Return the [X, Y] coordinate for the center point of the cell that contains the specified text.  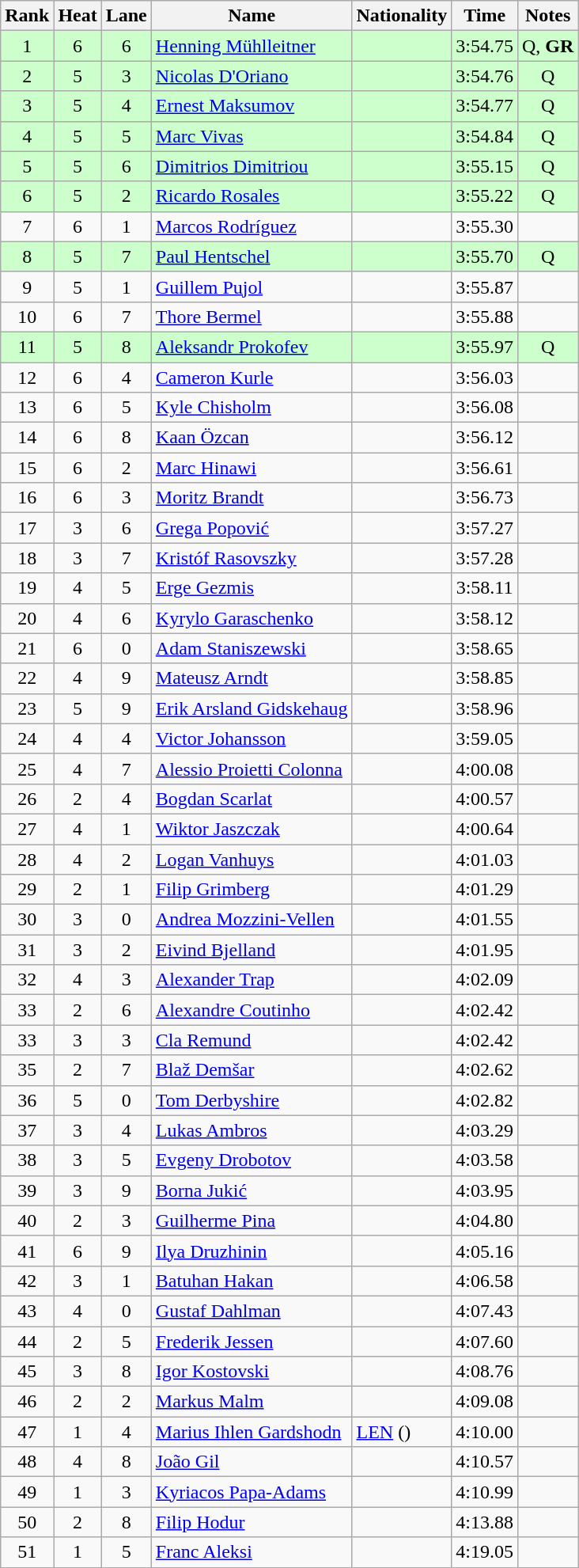
4:01.29 [485, 890]
Marius Ihlen Gardshodn [252, 1432]
Cameron Kurle [252, 378]
Bogdan Scarlat [252, 799]
50 [27, 1522]
3:55.15 [485, 166]
25 [27, 769]
4:00.64 [485, 829]
4:01.95 [485, 950]
Blaž Demšar [252, 1070]
49 [27, 1492]
3:56.03 [485, 378]
Ricardo Rosales [252, 196]
10 [27, 317]
Aleksandr Prokofev [252, 347]
3:55.88 [485, 317]
4:07.43 [485, 1311]
Evgeny Drobotov [252, 1160]
Marc Vivas [252, 136]
3:58.11 [485, 588]
Alexandre Coutinho [252, 1010]
3:58.85 [485, 678]
Filip Hodur [252, 1522]
13 [27, 408]
4:10.00 [485, 1432]
4:10.57 [485, 1462]
Andrea Mozzini-Vellen [252, 920]
3:55.87 [485, 287]
3:58.12 [485, 618]
Erge Gezmis [252, 588]
Ernest Maksumov [252, 106]
3:56.73 [485, 498]
40 [27, 1221]
Kristóf Rasovszky [252, 558]
LEN () [402, 1432]
35 [27, 1070]
Igor Kostovski [252, 1372]
Cla Remund [252, 1040]
4:06.58 [485, 1281]
4:05.16 [485, 1251]
28 [27, 859]
51 [27, 1552]
4:13.88 [485, 1522]
Guillem Pujol [252, 287]
Dimitrios Dimitriou [252, 166]
42 [27, 1281]
Frederik Jessen [252, 1342]
4:02.82 [485, 1100]
36 [27, 1100]
Nicolas D'Oriano [252, 76]
Henning Mühlleitner [252, 46]
22 [27, 678]
Batuhan Hakan [252, 1281]
Victor Johansson [252, 738]
4:01.03 [485, 859]
Alexander Trap [252, 980]
20 [27, 618]
Time [485, 16]
Mateusz Arndt [252, 678]
Lukas Ambros [252, 1130]
Markus Malm [252, 1402]
Name [252, 16]
Nationality [402, 16]
Notes [547, 16]
Erik Arsland Gidskehaug [252, 708]
4:07.60 [485, 1342]
48 [27, 1462]
44 [27, 1342]
38 [27, 1160]
Lane [127, 16]
Tom Derbyshire [252, 1100]
3:56.61 [485, 468]
Heat [78, 16]
Adam Staniszewski [252, 648]
4:01.55 [485, 920]
Moritz Brandt [252, 498]
19 [27, 588]
45 [27, 1372]
4:00.08 [485, 769]
26 [27, 799]
23 [27, 708]
Q, GR [547, 46]
3:59.05 [485, 738]
4:02.62 [485, 1070]
3:54.75 [485, 46]
Marcos Rodríguez [252, 226]
12 [27, 378]
39 [27, 1190]
Kyriacos Papa-Adams [252, 1492]
3:56.08 [485, 408]
41 [27, 1251]
Kaan Özcan [252, 438]
11 [27, 347]
17 [27, 528]
João Gil [252, 1462]
Eivind Bjelland [252, 950]
30 [27, 920]
43 [27, 1311]
Alessio Proietti Colonna [252, 769]
3:55.70 [485, 256]
Kyrylo Garaschenko [252, 618]
3:54.76 [485, 76]
47 [27, 1432]
Borna Jukić [252, 1190]
Grega Popović [252, 528]
Filip Grimberg [252, 890]
21 [27, 648]
4:08.76 [485, 1372]
3:58.65 [485, 648]
3:54.84 [485, 136]
Franc Aleksi [252, 1552]
4:09.08 [485, 1402]
3:55.30 [485, 226]
3:55.97 [485, 347]
Kyle Chisholm [252, 408]
27 [27, 829]
Paul Hentschel [252, 256]
3:57.27 [485, 528]
3:55.22 [485, 196]
29 [27, 890]
3:57.28 [485, 558]
Thore Bermel [252, 317]
4:03.95 [485, 1190]
16 [27, 498]
4:02.09 [485, 980]
46 [27, 1402]
24 [27, 738]
32 [27, 980]
Wiktor Jaszczak [252, 829]
4:04.80 [485, 1221]
18 [27, 558]
37 [27, 1130]
4:19.05 [485, 1552]
4:03.58 [485, 1160]
Marc Hinawi [252, 468]
14 [27, 438]
4:03.29 [485, 1130]
Logan Vanhuys [252, 859]
Ilya Druzhinin [252, 1251]
Rank [27, 16]
4:00.57 [485, 799]
4:10.99 [485, 1492]
Guilherme Pina [252, 1221]
Gustaf Dahlman [252, 1311]
3:54.77 [485, 106]
3:56.12 [485, 438]
15 [27, 468]
31 [27, 950]
3:58.96 [485, 708]
